Find where the given text appears and provide that cell's center as [X, Y] coordinate. 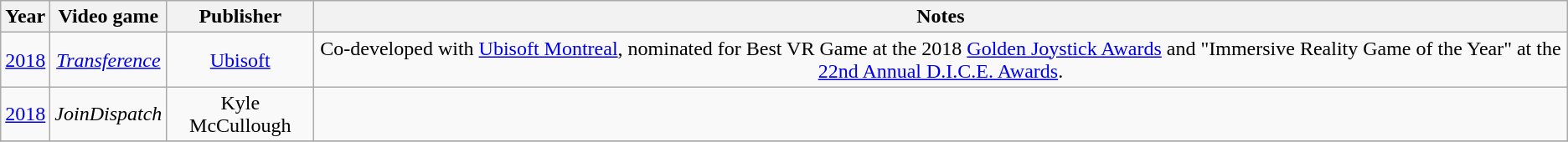
Notes [941, 17]
JoinDispatch [109, 114]
Ubisoft [240, 60]
Publisher [240, 17]
Transference [109, 60]
Video game [109, 17]
Year [25, 17]
Kyle McCullough [240, 114]
